Search for the cell housing the specified text and yield its (X, Y) center coordinate. 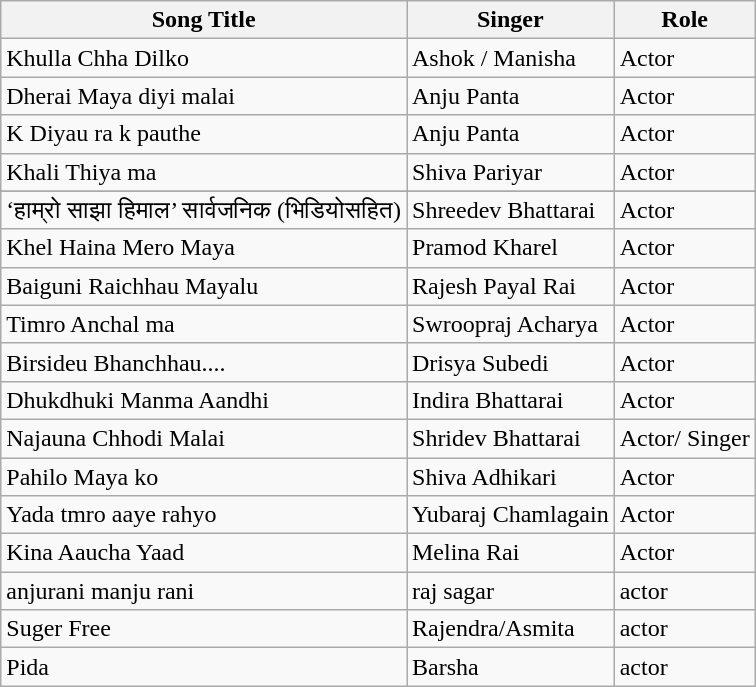
‘हाम्रो साझा हिमाल’ सार्वजनिक (भिडियोसहित) (204, 210)
Role (684, 20)
Ashok / Manisha (510, 58)
Pida (204, 667)
Barsha (510, 667)
Shridev Bhattarai (510, 438)
Birsideu Bhanchhau.... (204, 362)
Kina Aaucha Yaad (204, 553)
Shreedev Bhattarai (510, 210)
Rajesh Payal Rai (510, 286)
Khulla Chha Dilko (204, 58)
Khali Thiya ma (204, 172)
Swroopraj Acharya (510, 324)
Najauna Chhodi Malai (204, 438)
Yada tmro aaye rahyo (204, 515)
Actor/ Singer (684, 438)
Drisya Subedi (510, 362)
Baiguni Raichhau Mayalu (204, 286)
Timro Anchal ma (204, 324)
Singer (510, 20)
Shiva Adhikari (510, 477)
Dhukdhuki Manma Aandhi (204, 400)
Khel Haina Mero Maya (204, 248)
Suger Free (204, 629)
raj sagar (510, 591)
K Diyau ra k pauthe (204, 134)
anjurani manju rani (204, 591)
Indira Bhattarai (510, 400)
Yubaraj Chamlagain (510, 515)
Pahilo Maya ko (204, 477)
Melina Rai (510, 553)
Shiva Pariyar (510, 172)
Rajendra/Asmita (510, 629)
Dherai Maya diyi malai (204, 96)
Pramod Kharel (510, 248)
Song Title (204, 20)
